Identify which cell holds the provided text, then report its [X, Y] central coordinate. 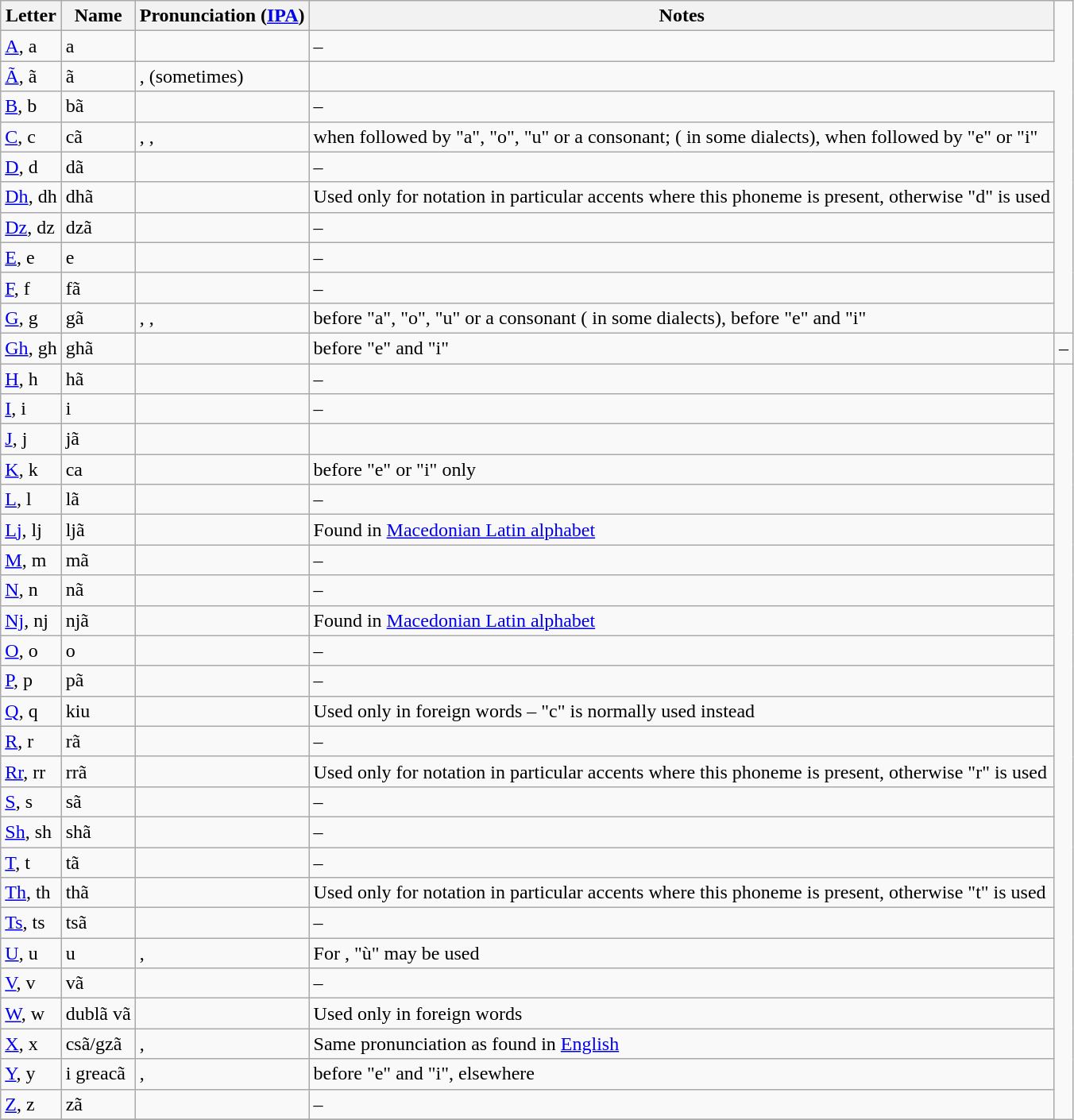
thã [99, 893]
ca [99, 469]
Y, y [31, 1074]
mã [99, 560]
Used only for notation in particular accents where this phoneme is present, otherwise "d" is used [682, 197]
kiu [99, 711]
E, e [31, 257]
B, b [31, 106]
zã [99, 1104]
i [99, 409]
Name [99, 16]
Gh, gh [31, 348]
A, a [31, 46]
ghã [99, 348]
N, n [31, 590]
a [99, 46]
before "e" and "i" [682, 348]
rrã [99, 771]
Sh, sh [31, 832]
Dh, dh [31, 197]
Letter [31, 16]
tã [99, 862]
H, h [31, 379]
e [99, 257]
D, d [31, 167]
cã [99, 137]
Used only in foreign words [682, 1014]
X, x [31, 1044]
Ts, ts [31, 923]
J, j [31, 439]
before "e" and "i", elsewhere [682, 1074]
njã [99, 620]
G, g [31, 318]
u [99, 953]
Same pronunciation as found in English [682, 1044]
T, t [31, 862]
K, k [31, 469]
W, w [31, 1014]
pã [99, 681]
gã [99, 318]
dzã [99, 227]
F, f [31, 288]
Dz, dz [31, 227]
O, o [31, 651]
ljã [99, 530]
before "a", "o", "u" or a consonant ( in some dialects), before "e" and "i" [682, 318]
L, l [31, 500]
hã [99, 379]
ã [99, 76]
Used only for notation in particular accents where this phoneme is present, otherwise "r" is used [682, 771]
dã [99, 167]
V, v [31, 983]
bã [99, 106]
i greacã [99, 1074]
fã [99, 288]
I, i [31, 409]
dhã [99, 197]
Z, z [31, 1104]
before "e" or "i" only [682, 469]
Rr, rr [31, 771]
Q, q [31, 711]
R, r [31, 741]
o [99, 651]
shã [99, 832]
M, m [31, 560]
when followed by "a", "o", "u" or a consonant; ( in some dialects), when followed by "e" or "i" [682, 137]
, (sometimes) [222, 76]
C, c [31, 137]
Lj, lj [31, 530]
jã [99, 439]
Pronunciation (IPA) [222, 16]
vã [99, 983]
For , "ù" may be used [682, 953]
sã [99, 801]
rã [99, 741]
tsã [99, 923]
Used only for notation in particular accents where this phoneme is present, otherwise "t" is used [682, 893]
Nj, nj [31, 620]
Used only in foreign words – "c" is normally used instead [682, 711]
S, s [31, 801]
nã [99, 590]
Ã, ã [31, 76]
dublã vã [99, 1014]
P, p [31, 681]
csã/gzã [99, 1044]
U, u [31, 953]
Notes [682, 16]
Th, th [31, 893]
lã [99, 500]
